From the cell containing the given text, extract its center point as (X, Y) coordinate. 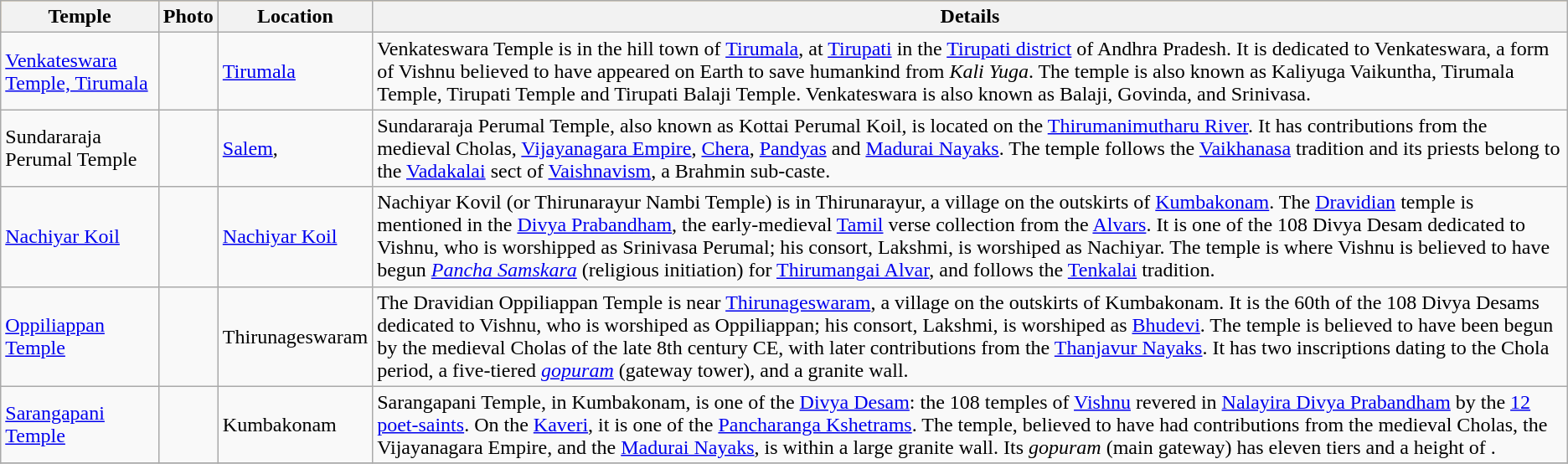
Kumbakonam (295, 425)
Photo (188, 17)
Salem, (295, 148)
Thirunageswaram (295, 337)
Sarangapani Temple (80, 425)
Details (970, 17)
Location (295, 17)
Temple (80, 17)
Venkateswara Temple, Tirumala (80, 71)
Sundararaja Perumal Temple (80, 148)
Tirumala (295, 71)
Oppiliappan Temple (80, 337)
